For the text-containing cell, return its midpoint in [X, Y] coordinate format. 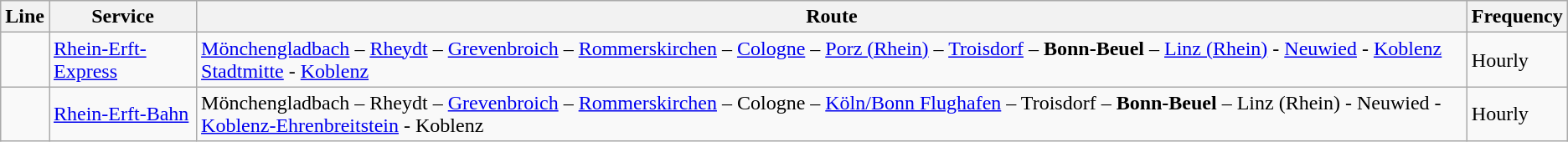
Line [25, 17]
Route [833, 17]
Rhein-Erft-Express [122, 60]
Frequency [1517, 17]
Service [122, 17]
Rhein-Erft-Bahn [122, 114]
